Provide the (x, y) coordinate of the cell's center where the given text is located.  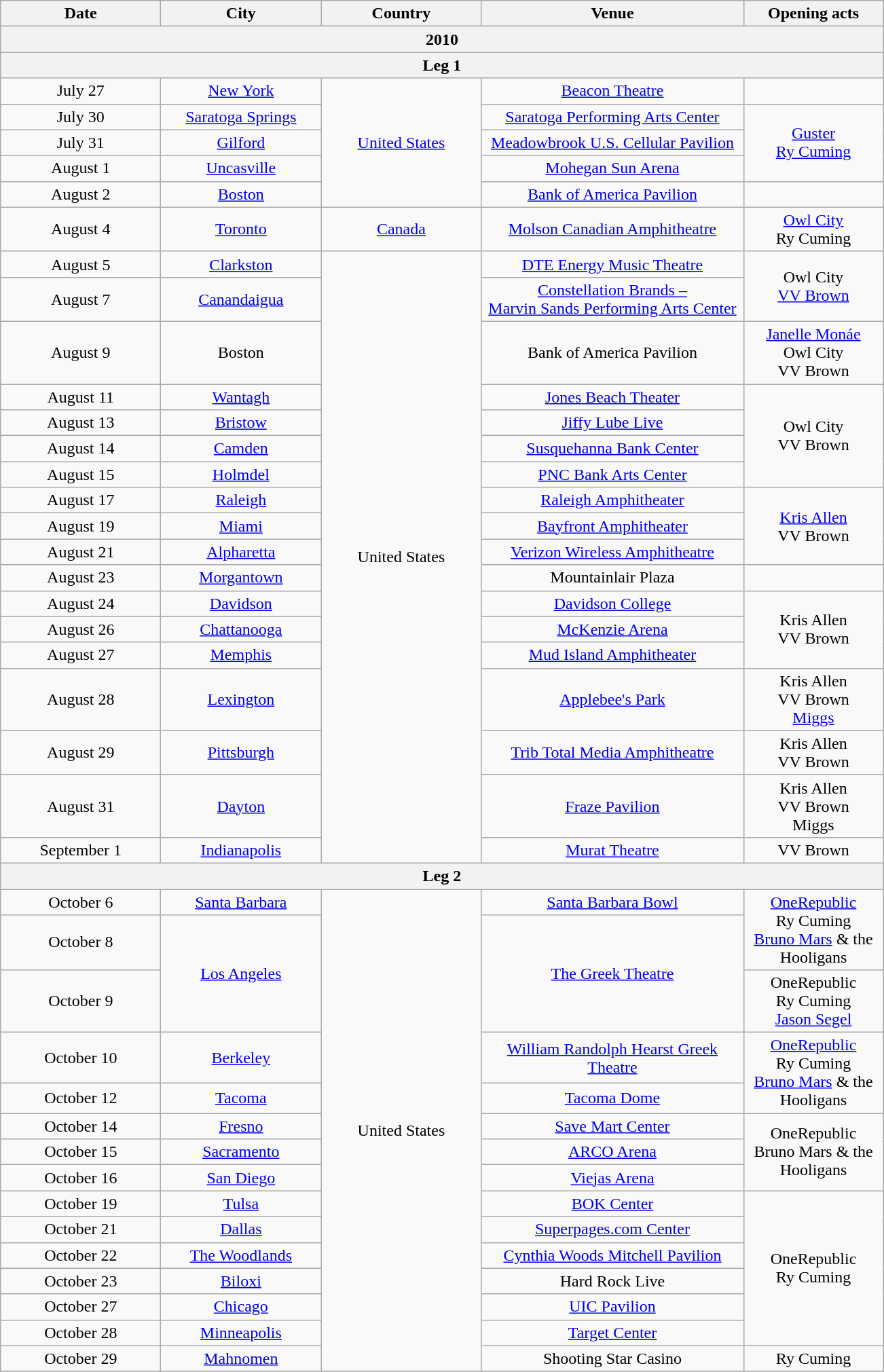
October 29 (81, 1358)
August 4 (81, 229)
October 8 (81, 942)
Gilford (241, 143)
Mud Island Amphitheater (612, 655)
October 15 (81, 1152)
August 1 (81, 168)
Fresno (241, 1126)
Jiffy Lube Live (612, 423)
Saratoga Performing Arts Center (612, 117)
OneRepublicRy Cuming (813, 1268)
October 21 (81, 1229)
Saratoga Springs (241, 117)
Save Mart Center (612, 1126)
Santa Barbara (241, 902)
August 13 (81, 423)
August 17 (81, 500)
October 6 (81, 902)
Leg 1 (442, 65)
William Randolph Hearst Greek Theatre (612, 1058)
Uncasville (241, 168)
GusterRy Cuming (813, 143)
The Greek Theatre (612, 974)
Susquehanna Bank Center (612, 449)
October 10 (81, 1058)
August 7 (81, 299)
Chattanooga (241, 629)
BOK Center (612, 1204)
Date (81, 14)
September 1 (81, 850)
August 15 (81, 475)
Owl CityRy Cuming (813, 229)
Davidson College (612, 604)
August 28 (81, 699)
Alpharetta (241, 552)
DTE Energy Music Theatre (612, 264)
Holmdel (241, 475)
Raleigh Amphitheater (612, 500)
Camden (241, 449)
August 21 (81, 552)
July 27 (81, 91)
UIC Pavilion (612, 1307)
New York (241, 91)
Minneapolis (241, 1333)
Tacoma (241, 1098)
San Diego (241, 1178)
The Woodlands (241, 1255)
Constellation Brands – Marvin Sands Performing Arts Center (612, 299)
Dayton (241, 806)
Bristow (241, 423)
October 28 (81, 1333)
October 22 (81, 1255)
October 27 (81, 1307)
Shooting Star Casino (612, 1358)
Country (401, 14)
August 9 (81, 352)
Mahnomen (241, 1358)
Murat Theatre (612, 850)
August 26 (81, 629)
August 11 (81, 397)
Raleigh (241, 500)
Mountainlair Plaza (612, 578)
Verizon Wireless Amphitheatre (612, 552)
August 5 (81, 264)
OneRepublicBruno Mars & the Hooligans (813, 1152)
OneRepublicRy CumingJason Segel (813, 1001)
Lexington (241, 699)
August 27 (81, 655)
July 31 (81, 143)
Hard Rock Live (612, 1281)
Bayfront Amphitheater (612, 526)
Trib Total Media Amphitheatre (612, 752)
August 23 (81, 578)
Cynthia Woods Mitchell Pavilion (612, 1255)
Los Angeles (241, 974)
October 19 (81, 1204)
Target Center (612, 1333)
August 31 (81, 806)
Sacramento (241, 1152)
Venue (612, 14)
July 30 (81, 117)
Morgantown (241, 578)
August 19 (81, 526)
Clarkston (241, 264)
Dallas (241, 1229)
October 12 (81, 1098)
Fraze Pavilion (612, 806)
Indianapolis (241, 850)
August 29 (81, 752)
Mohegan Sun Arena (612, 168)
Meadowbrook U.S. Cellular Pavilion (612, 143)
Molson Canadian Amphitheatre (612, 229)
Beacon Theatre (612, 91)
Viejas Arena (612, 1178)
Berkeley (241, 1058)
Miami (241, 526)
2010 (442, 39)
Pittsburgh (241, 752)
Santa Barbara Bowl (612, 902)
VV Brown (813, 850)
August 14 (81, 449)
Janelle MonáeOwl CityVV Brown (813, 352)
Opening acts (813, 14)
Tulsa (241, 1204)
Leg 2 (442, 876)
City (241, 14)
Memphis (241, 655)
PNC Bank Arts Center (612, 475)
August 24 (81, 604)
Canada (401, 229)
October 9 (81, 1001)
Tacoma Dome (612, 1098)
Chicago (241, 1307)
August 2 (81, 194)
October 14 (81, 1126)
Applebee's Park (612, 699)
Jones Beach Theater (612, 397)
Toronto (241, 229)
Ry Cuming (813, 1358)
October 16 (81, 1178)
ARCO Arena (612, 1152)
Davidson (241, 604)
McKenzie Arena (612, 629)
Biloxi (241, 1281)
October 23 (81, 1281)
Superpages.com Center (612, 1229)
Canandaigua (241, 299)
Wantagh (241, 397)
